Determine the [x, y] coordinate at the center of the cell enclosing the given text.  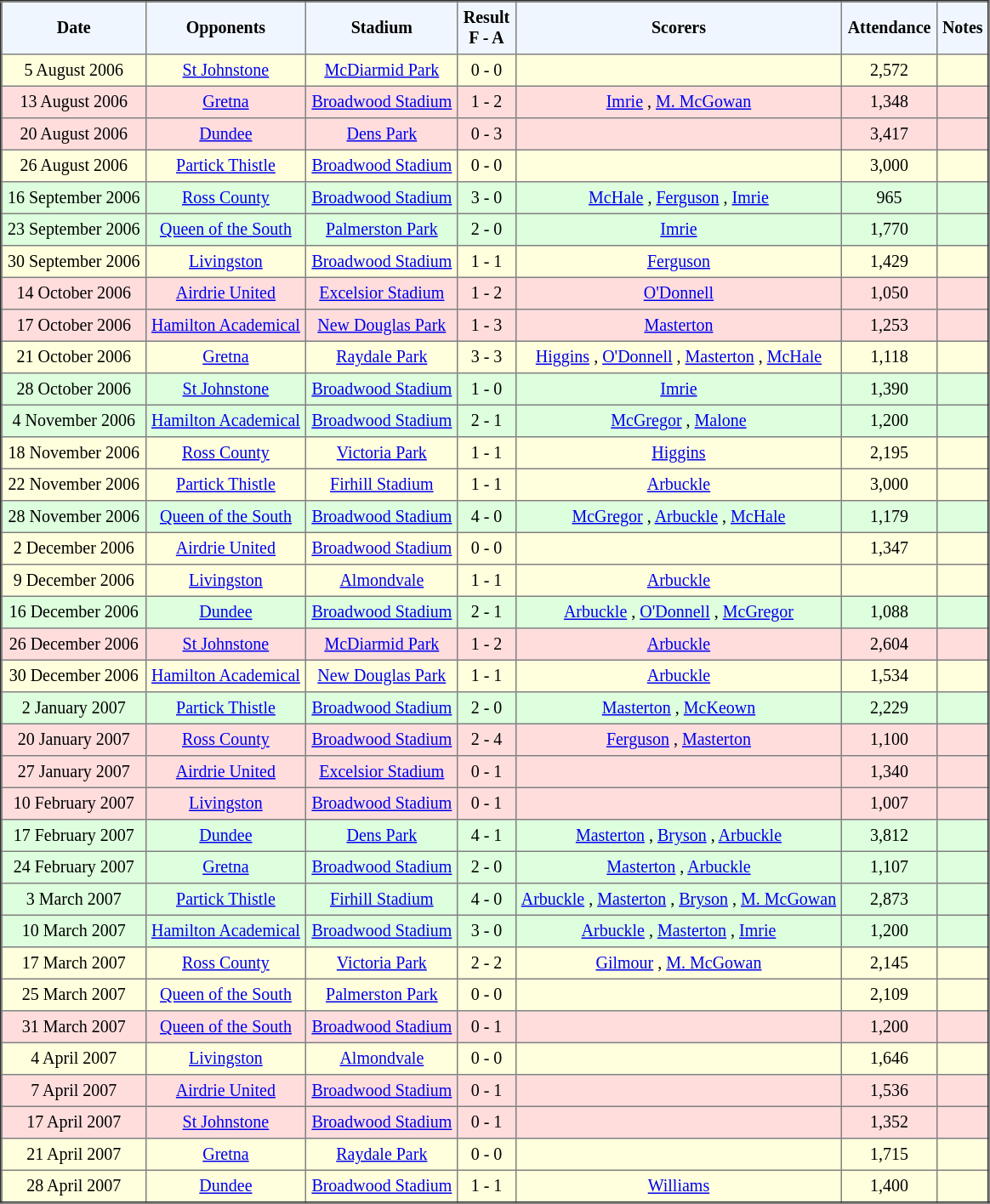
24 February 2007 [74, 867]
1,429 [890, 262]
17 March 2007 [74, 963]
1,534 [890, 676]
28 April 2007 [74, 1186]
26 August 2006 [74, 166]
2,195 [890, 453]
ResultF - A [486, 28]
3 March 2007 [74, 900]
3,417 [890, 134]
Scorers [679, 28]
1,340 [890, 772]
1,050 [890, 293]
16 December 2006 [74, 612]
2 December 2006 [74, 548]
965 [890, 198]
4 November 2006 [74, 421]
1,536 [890, 1091]
1,715 [890, 1155]
Notes [963, 28]
Arbuckle , Masterton , Bryson , M. McGowan [679, 900]
13 August 2006 [74, 102]
31 March 2007 [74, 1027]
2,145 [890, 963]
1,400 [890, 1186]
1,253 [890, 326]
Attendance [890, 28]
Imrie , M. McGowan [679, 102]
5 August 2006 [74, 71]
Masterton , McKeown [679, 708]
21 October 2006 [74, 357]
14 October 2006 [74, 293]
20 August 2006 [74, 134]
Date [74, 28]
25 March 2007 [74, 995]
O'Donnell [679, 293]
17 February 2007 [74, 836]
Masterton , Bryson , Arbuckle [679, 836]
7 April 2007 [74, 1091]
2,229 [890, 708]
4 April 2007 [74, 1059]
1,118 [890, 357]
Arbuckle , O'Donnell , McGregor [679, 612]
McGregor , Malone [679, 421]
1,352 [890, 1122]
2 - 4 [486, 740]
22 November 2006 [74, 485]
Stadium [382, 28]
1 - 3 [486, 326]
Ferguson , Masterton [679, 740]
16 September 2006 [74, 198]
23 September 2006 [74, 230]
Williams [679, 1186]
9 December 2006 [74, 581]
Ferguson [679, 262]
2 January 2007 [74, 708]
30 September 2006 [74, 262]
17 April 2007 [74, 1122]
4 - 1 [486, 836]
26 December 2006 [74, 645]
2,572 [890, 71]
1,179 [890, 517]
1,107 [890, 867]
1,007 [890, 804]
10 March 2007 [74, 931]
1,646 [890, 1059]
1,100 [890, 740]
McHale , Ferguson , Imrie [679, 198]
Opponents [225, 28]
2,604 [890, 645]
28 November 2006 [74, 517]
30 December 2006 [74, 676]
1 - 0 [486, 389]
21 April 2007 [74, 1155]
Masterton , Arbuckle [679, 867]
27 January 2007 [74, 772]
Higgins , O'Donnell , Masterton , McHale [679, 357]
1,088 [890, 612]
28 October 2006 [74, 389]
3 - 3 [486, 357]
Higgins [679, 453]
2,873 [890, 900]
17 October 2006 [74, 326]
3,812 [890, 836]
Gilmour , M. McGowan [679, 963]
2 - 2 [486, 963]
1,348 [890, 102]
20 January 2007 [74, 740]
18 November 2006 [74, 453]
10 February 2007 [74, 804]
Masterton [679, 326]
1,347 [890, 548]
1,770 [890, 230]
1,390 [890, 389]
0 - 3 [486, 134]
McGregor , Arbuckle , McHale [679, 517]
2,109 [890, 995]
Arbuckle , Masterton , Imrie [679, 931]
